Determine the [x, y] coordinate at the center of the cell enclosing the given text.  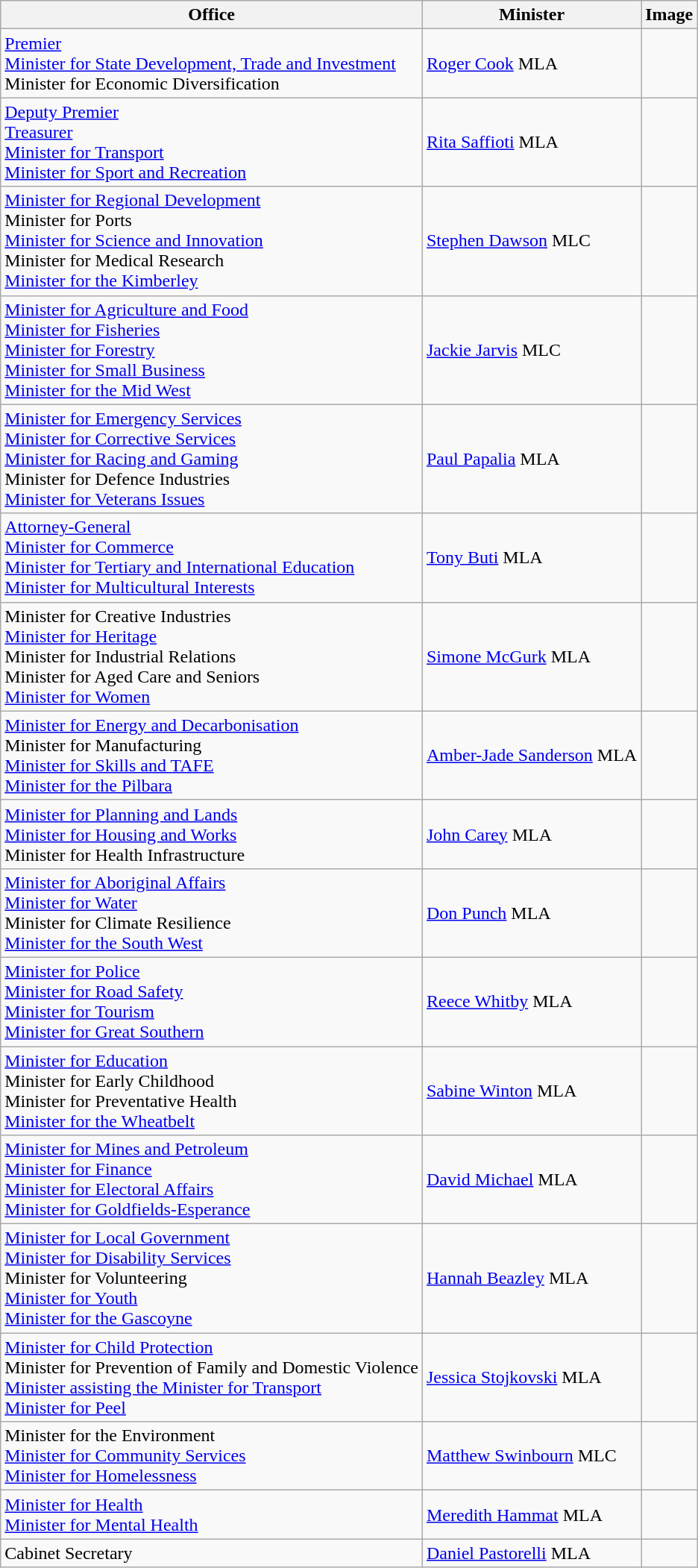
Minister for Aboriginal AffairsMinister for WaterMinister for Climate ResilienceMinister for the South West [212, 913]
Rita Saffioti MLA [531, 142]
Minister for HealthMinister for Mental Health [212, 1514]
Minister for PoliceMinister for Road SafetyMinister for TourismMinister for Great Southern [212, 1001]
David Michael MLA [531, 1180]
Matthew Swinbourn MLC [531, 1456]
Minister [531, 15]
Minister for EducationMinister for Early ChildhoodMinister for Preventative HealthMinister for the Wheatbelt [212, 1091]
Meredith Hammat MLA [531, 1514]
Jackie Jarvis MLC [531, 350]
Simone McGurk MLA [531, 656]
Tony Buti MLA [531, 558]
Minister for Child ProtectionMinister for Prevention of Family and Domestic ViolenceMinister assisting the Minister for TransportMinister for Peel [212, 1377]
Minister for Planning and LandsMinister for Housing and WorksMinister for Health Infrastructure [212, 834]
Reece Whitby MLA [531, 1001]
Paul Papalia MLA [531, 459]
Minister for Local GovernmentMinister for Disability ServicesMinister for VolunteeringMinister for YouthMinister for the Gascoyne [212, 1279]
Minister for Regional DevelopmentMinister for PortsMinister for Science and InnovationMinister for Medical ResearchMinister for the Kimberley [212, 241]
Stephen Dawson MLC [531, 241]
Sabine Winton MLA [531, 1091]
Hannah Beazley MLA [531, 1279]
Attorney-GeneralMinister for CommerceMinister for Tertiary and International EducationMinister for Multicultural Interests [212, 558]
Minister for Mines and PetroleumMinister for FinanceMinister for Electoral AffairsMinister for Goldfields-Esperance [212, 1180]
Roger Cook MLA [531, 63]
Office [212, 15]
Don Punch MLA [531, 913]
Minister for Creative IndustriesMinister for HeritageMinister for Industrial RelationsMinister for Aged Care and SeniorsMinister for Women [212, 656]
Minister for Agriculture and FoodMinister for FisheriesMinister for ForestryMinister for Small BusinessMinister for the Mid West [212, 350]
Amber-Jade Sanderson MLA [531, 755]
Deputy PremierTreasurerMinister for TransportMinister for Sport and Recreation [212, 142]
Daniel Pastorelli MLA [531, 1553]
John Carey MLA [531, 834]
Minister for Energy and DecarbonisationMinister for ManufacturingMinister for Skills and TAFEMinister for the Pilbara [212, 755]
PremierMinister for State Development, Trade and InvestmentMinister for Economic Diversification [212, 63]
Minister for the EnvironmentMinister for Community ServicesMinister for Homelessness [212, 1456]
Cabinet Secretary [212, 1553]
Jessica Stojkovski MLA [531, 1377]
Image [670, 15]
